Search for the cell housing the specified text and yield its [x, y] center coordinate. 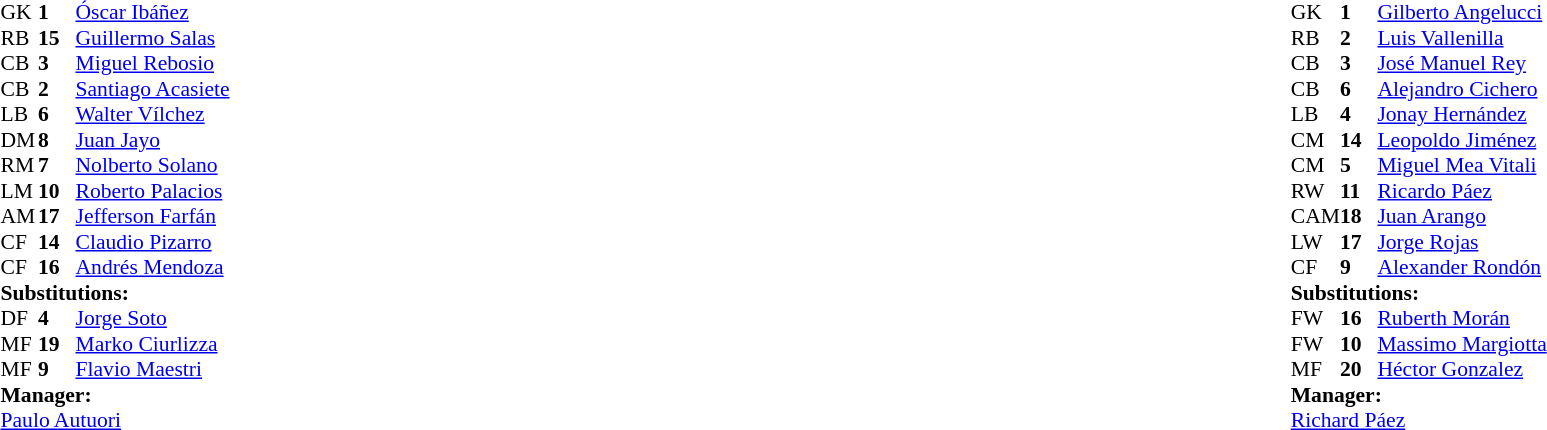
LW [1316, 242]
Walter Vílchez [153, 115]
Guillermo Salas [153, 38]
Óscar Ibáñez [153, 13]
18 [1359, 217]
19 [57, 344]
Leopoldo Jiménez [1462, 140]
Andrés Mendoza [153, 267]
Alexander Rondón [1462, 267]
AM [19, 217]
DF [19, 319]
Claudio Pizarro [153, 242]
DM [19, 140]
Santiago Acasiete [153, 89]
Flavio Maestri [153, 369]
Miguel Mea Vitali [1462, 165]
Ricardo Páez [1462, 191]
Ruberth Morán [1462, 319]
20 [1359, 369]
Massimo Margiotta [1462, 344]
Jorge Soto [153, 319]
Jonay Hernández [1462, 115]
Juan Arango [1462, 217]
8 [57, 140]
Gilberto Angelucci [1462, 13]
RW [1316, 191]
Héctor Gonzalez [1462, 369]
11 [1359, 191]
5 [1359, 165]
Luis Vallenilla [1462, 38]
Jorge Rojas [1462, 242]
Nolberto Solano [153, 165]
15 [57, 38]
CAM [1316, 217]
RM [19, 165]
Roberto Palacios [153, 191]
7 [57, 165]
Miguel Rebosio [153, 63]
José Manuel Rey [1462, 63]
Alejandro Cichero [1462, 89]
Marko Ciurlizza [153, 344]
Jefferson Farfán [153, 217]
LM [19, 191]
Juan Jayo [153, 140]
